Identify which cell holds the provided text, then report its [X, Y] central coordinate. 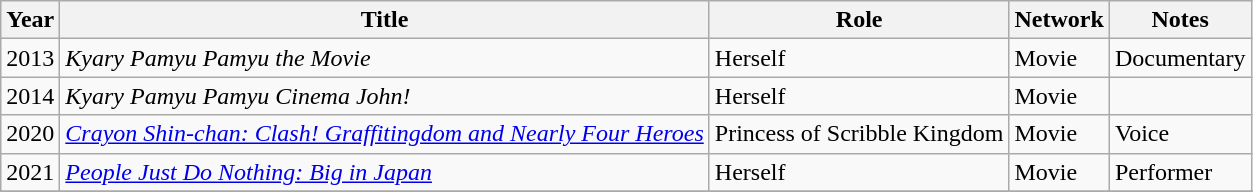
Role [859, 20]
Kyary Pamyu Pamyu Cinema John! [384, 96]
Documentary [1180, 58]
Title [384, 20]
Notes [1180, 20]
Crayon Shin-chan: Clash! Graffitingdom and Nearly Four Heroes [384, 134]
People Just Do Nothing: Big in Japan [384, 172]
2013 [30, 58]
2014 [30, 96]
2021 [30, 172]
Year [30, 20]
Network [1059, 20]
Kyary Pamyu Pamyu the Movie [384, 58]
Princess of Scribble Kingdom [859, 134]
Voice [1180, 134]
2020 [30, 134]
Performer [1180, 172]
